Provide the (X, Y) coordinate of the cell's center where the given text is located.  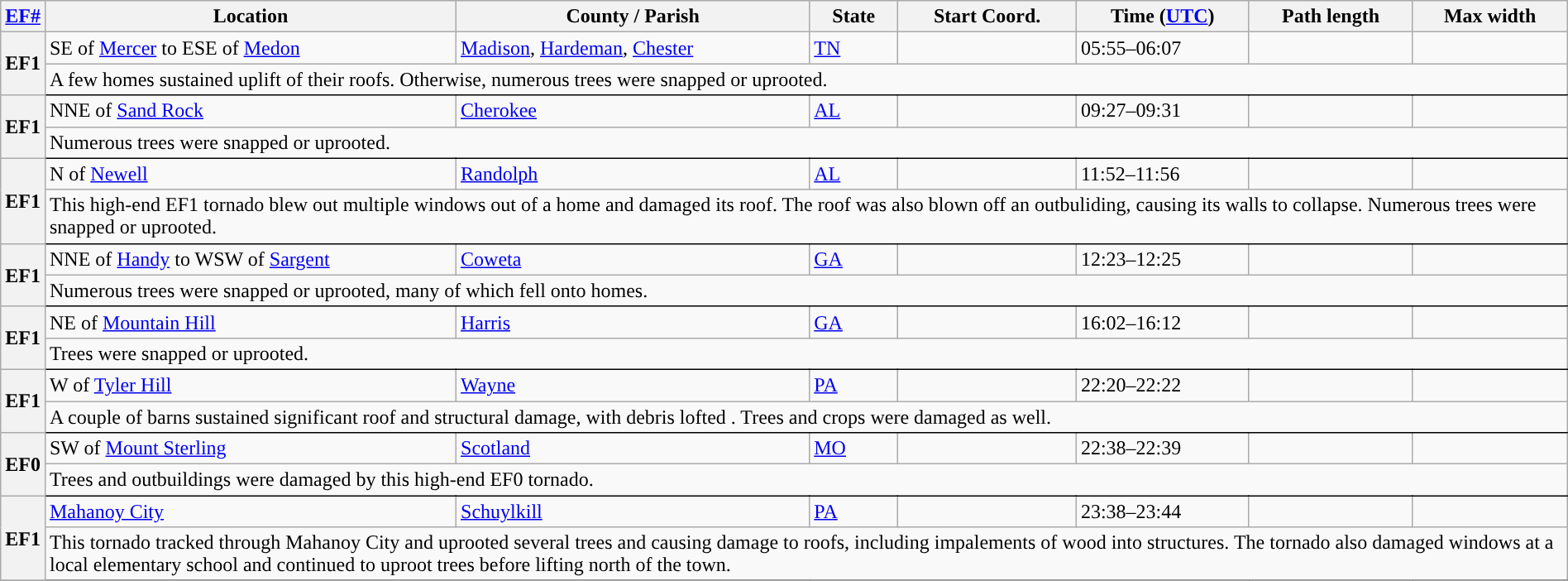
23:38–23:44 (1163, 511)
Harris (633, 322)
11:52–11:56 (1163, 174)
Numerous trees were snapped or uprooted. (806, 142)
NNE of Sand Rock (250, 111)
Max width (1490, 17)
Time (UTC) (1163, 17)
22:38–22:39 (1163, 449)
16:02–16:12 (1163, 322)
SW of Mount Sterling (250, 449)
County / Parish (633, 17)
State (853, 17)
Schuylkill (633, 511)
12:23–12:25 (1163, 259)
N of Newell (250, 174)
09:27–09:31 (1163, 111)
A couple of barns sustained significant roof and structural damage, with debris lofted . Trees and crops were damaged as well. (806, 416)
Path length (1331, 17)
05:55–06:07 (1163, 48)
Madison, Hardeman, Chester (633, 48)
NNE of Handy to WSW of Sargent (250, 259)
Location (250, 17)
Scotland (633, 449)
Wayne (633, 385)
A few homes sustained uplift of their roofs. Otherwise, numerous trees were snapped or uprooted. (806, 79)
W of Tyler Hill (250, 385)
Randolph (633, 174)
Trees and outbuildings were damaged by this high-end EF0 tornado. (806, 480)
MO (853, 449)
Mahanoy City (250, 511)
Cherokee (633, 111)
TN (853, 48)
SE of Mercer to ESE of Medon (250, 48)
Start Coord. (987, 17)
22:20–22:22 (1163, 385)
NE of Mountain Hill (250, 322)
Trees were snapped or uprooted. (806, 353)
EF0 (23, 464)
EF# (23, 17)
Numerous trees were snapped or uprooted, many of which fell onto homes. (806, 290)
Coweta (633, 259)
